Scan for the cell matching the given text and deliver its (X, Y) coordinate at center. 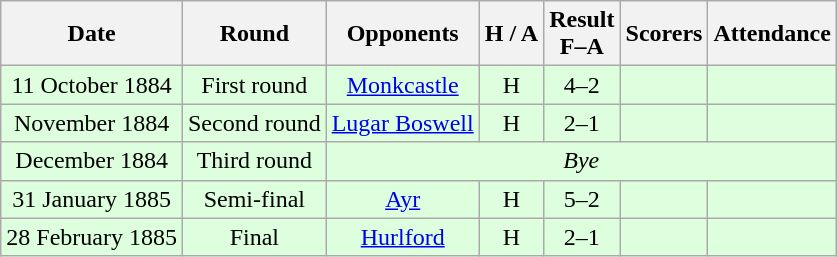
ResultF–A (582, 34)
Bye (581, 161)
Ayr (402, 199)
Opponents (402, 34)
28 February 1885 (92, 237)
Semi-final (254, 199)
Third round (254, 161)
31 January 1885 (92, 199)
5–2 (582, 199)
November 1884 (92, 123)
Round (254, 34)
H / A (511, 34)
4–2 (582, 85)
Final (254, 237)
Attendance (772, 34)
11 October 1884 (92, 85)
Hurlford (402, 237)
Scorers (664, 34)
Lugar Boswell (402, 123)
December 1884 (92, 161)
Monkcastle (402, 85)
First round (254, 85)
Date (92, 34)
Second round (254, 123)
